Pinpoint the cell where the given text exists, returning its (x, y) midpoint coordinate. 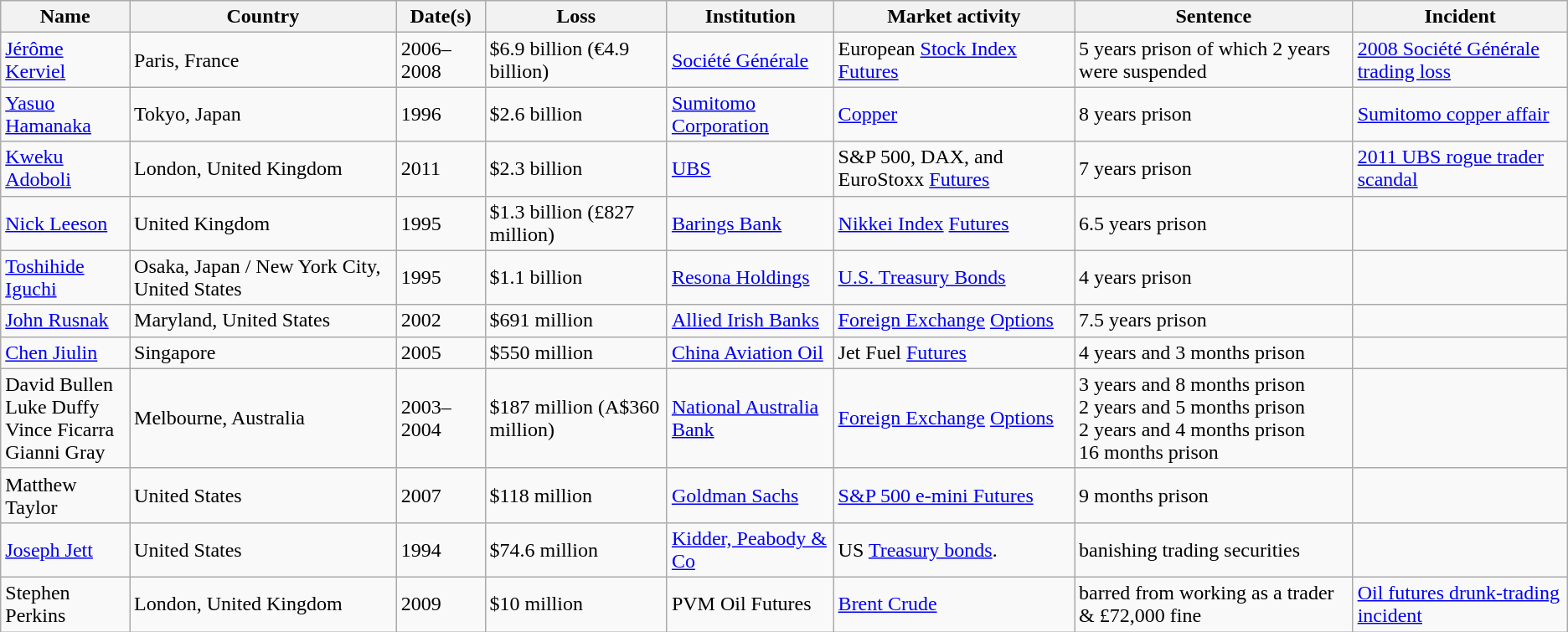
Nick Leeson (65, 223)
Osaka, Japan / New York City, United States (263, 278)
$691 million (576, 321)
Kweku Adoboli (65, 169)
Allied Irish Banks (750, 321)
Sumitomo Corporation (750, 114)
Kidder, Peabody & Co (750, 549)
PVM Oil Futures (750, 604)
4 years and 3 months prison (1215, 352)
Sumitomo copper affair (1460, 114)
Jérôme Kerviel (65, 60)
Barings Bank (750, 223)
9 months prison (1215, 496)
$1.3 billion (£827 million) (576, 223)
David BullenLuke DuffyVince FicarraGianni Gray (65, 419)
John Rusnak (65, 321)
barred from working as a trader & £72,000 fine (1215, 604)
2011 UBS rogue trader scandal (1460, 169)
2008 Société Générale trading loss (1460, 60)
$187 million (A$360 million) (576, 419)
8 years prison (1215, 114)
$118 million (576, 496)
2007 (441, 496)
European Stock Index Futures (953, 60)
$6.9 billion (€4.9 billion) (576, 60)
2003–2004 (441, 419)
Maryland, United States (263, 321)
Institution (750, 17)
United Kingdom (263, 223)
Brent Crude (953, 604)
2002 (441, 321)
$10 million (576, 604)
$2.6 billion (576, 114)
National Australia Bank (750, 419)
Toshihide Iguchi (65, 278)
Date(s) (441, 17)
Matthew Taylor (65, 496)
Société Générale (750, 60)
Tokyo, Japan (263, 114)
Goldman Sachs (750, 496)
Singapore (263, 352)
UBS (750, 169)
Sentence (1215, 17)
Melbourne, Australia (263, 419)
China Aviation Oil (750, 352)
S&P 500, DAX, and EuroStoxx Futures (953, 169)
Stephen Perkins (65, 604)
2009 (441, 604)
3 years and 8 months prison2 years and 5 months prison2 years and 4 months prison16 months prison (1215, 419)
2011 (441, 169)
banishing trading securities (1215, 549)
U.S. Treasury Bonds (953, 278)
1996 (441, 114)
Joseph Jett (65, 549)
Nikkei Index Futures (953, 223)
Country (263, 17)
$74.6 million (576, 549)
S&P 500 e-mini Futures (953, 496)
Resona Holdings (750, 278)
$1.1 billion (576, 278)
2006–2008 (441, 60)
2005 (441, 352)
$550 million (576, 352)
Paris, France (263, 60)
Oil futures drunk-trading incident (1460, 604)
7.5 years prison (1215, 321)
Loss (576, 17)
7 years prison (1215, 169)
Market activity (953, 17)
Copper (953, 114)
6.5 years prison (1215, 223)
Jet Fuel Futures (953, 352)
Yasuo Hamanaka (65, 114)
Name (65, 17)
Chen Jiulin (65, 352)
5 years prison of which 2 years were suspended (1215, 60)
US Treasury bonds. (953, 549)
$2.3 billion (576, 169)
Incident (1460, 17)
1994 (441, 549)
4 years prison (1215, 278)
